Provide the [x, y] coordinate of the cell's center where the given text is located.  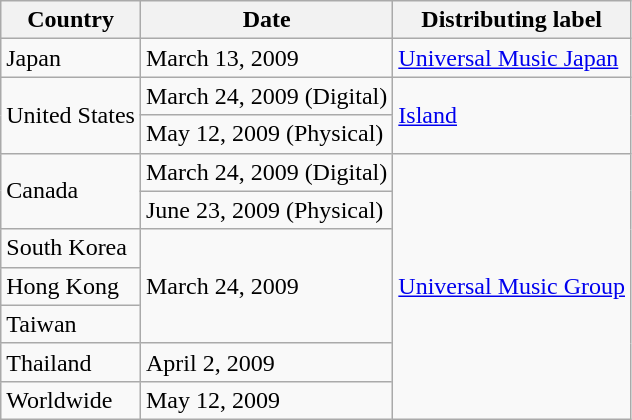
United States [71, 115]
South Korea [71, 248]
Hong Kong [71, 286]
Universal Music Japan [512, 58]
Distributing label [512, 20]
Worldwide [71, 400]
Thailand [71, 362]
Island [512, 115]
May 12, 2009 (Physical) [266, 134]
Country [71, 20]
Taiwan [71, 324]
Universal Music Group [512, 286]
March 24, 2009 [266, 286]
May 12, 2009 [266, 400]
June 23, 2009 (Physical) [266, 210]
March 13, 2009 [266, 58]
April 2, 2009 [266, 362]
Canada [71, 191]
Date [266, 20]
Japan [71, 58]
